Locate the cell with the specified text and output its [X, Y] center coordinate. 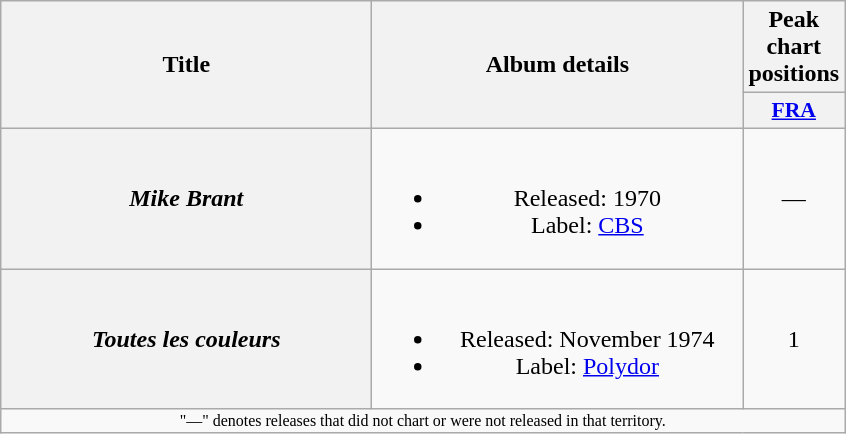
Peak chart positions [794, 47]
1 [794, 338]
Released: 1970Label: CBS [558, 198]
Title [186, 65]
Released: November 1974Label: Polydor [558, 338]
Album details [558, 65]
— [794, 198]
FRA [794, 111]
Mike Brant [186, 198]
Toutes les couleurs [186, 338]
"—" denotes releases that did not chart or were not released in that territory. [423, 421]
